Pinpoint the cell where the given text exists, returning its [x, y] midpoint coordinate. 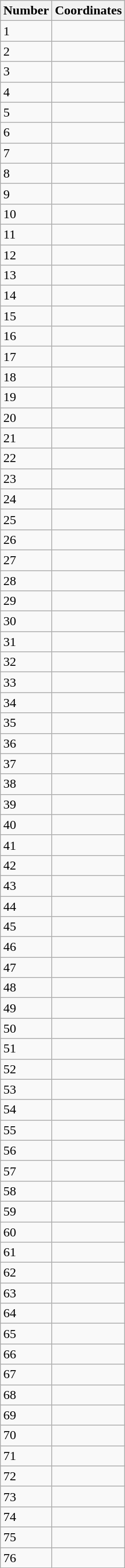
30 [26, 621]
50 [26, 1028]
1 [26, 31]
53 [26, 1089]
52 [26, 1069]
22 [26, 458]
63 [26, 1293]
42 [26, 865]
64 [26, 1313]
10 [26, 214]
27 [26, 560]
69 [26, 1415]
29 [26, 601]
9 [26, 194]
16 [26, 336]
40 [26, 825]
38 [26, 784]
3 [26, 72]
58 [26, 1191]
43 [26, 886]
59 [26, 1211]
26 [26, 540]
24 [26, 499]
36 [26, 743]
62 [26, 1273]
74 [26, 1517]
65 [26, 1334]
35 [26, 723]
60 [26, 1232]
56 [26, 1150]
7 [26, 153]
11 [26, 234]
5 [26, 112]
76 [26, 1558]
54 [26, 1110]
31 [26, 642]
67 [26, 1374]
6 [26, 133]
45 [26, 927]
33 [26, 682]
68 [26, 1395]
73 [26, 1496]
12 [26, 255]
13 [26, 275]
25 [26, 519]
21 [26, 438]
51 [26, 1049]
41 [26, 845]
20 [26, 418]
Number [26, 11]
17 [26, 357]
19 [26, 397]
23 [26, 479]
39 [26, 804]
75 [26, 1537]
66 [26, 1354]
18 [26, 377]
8 [26, 173]
34 [26, 703]
37 [26, 764]
72 [26, 1476]
70 [26, 1435]
Coordinates [88, 11]
48 [26, 988]
49 [26, 1008]
4 [26, 92]
57 [26, 1171]
71 [26, 1456]
44 [26, 906]
15 [26, 316]
14 [26, 296]
47 [26, 967]
46 [26, 947]
32 [26, 662]
61 [26, 1252]
28 [26, 580]
2 [26, 51]
55 [26, 1130]
